Identify which cell holds the provided text, then report its (x, y) central coordinate. 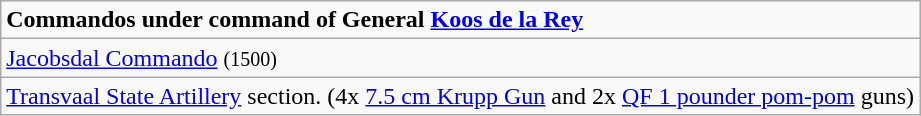
Commandos under command of General Koos de la Rey (460, 20)
Transvaal State Artillery section. (4x 7.5 cm Krupp Gun and 2x QF 1 pounder pom-pom guns) (460, 96)
Jacobsdal Commando (1500) (460, 58)
